Identify which cell holds the provided text, then report its (x, y) central coordinate. 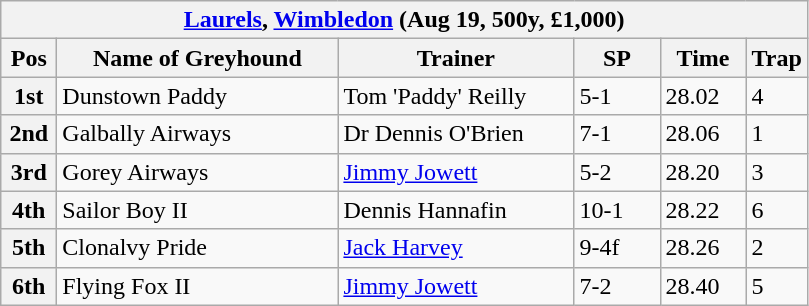
6 (776, 210)
Time (703, 58)
6th (29, 286)
Trap (776, 58)
1st (29, 96)
2nd (29, 134)
Tom 'Paddy' Reilly (456, 96)
Sailor Boy II (198, 210)
10-1 (617, 210)
7-1 (617, 134)
Name of Greyhound (198, 58)
1 (776, 134)
7-2 (617, 286)
Dennis Hannafin (456, 210)
Jack Harvey (456, 248)
Gorey Airways (198, 172)
Dr Dennis O'Brien (456, 134)
9-4f (617, 248)
5-2 (617, 172)
28.02 (703, 96)
Flying Fox II (198, 286)
28.20 (703, 172)
4 (776, 96)
Trainer (456, 58)
28.06 (703, 134)
28.40 (703, 286)
28.22 (703, 210)
5th (29, 248)
3rd (29, 172)
Dunstown Paddy (198, 96)
5-1 (617, 96)
SP (617, 58)
3 (776, 172)
Pos (29, 58)
Galbally Airways (198, 134)
Clonalvy Pride (198, 248)
Laurels, Wimbledon (Aug 19, 500y, £1,000) (404, 20)
2 (776, 248)
4th (29, 210)
28.26 (703, 248)
5 (776, 286)
